From the cell containing the given text, extract its center point as [x, y] coordinate. 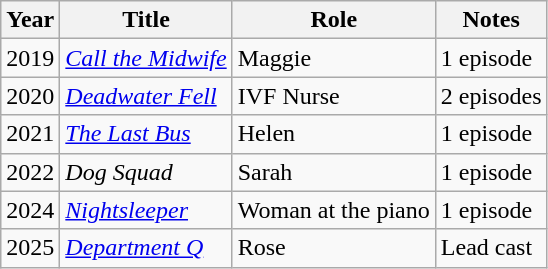
Notes [491, 20]
Title [146, 20]
Sarah [334, 172]
Deadwater Fell [146, 96]
2021 [30, 134]
Year [30, 20]
2019 [30, 58]
2024 [30, 210]
Rose [334, 248]
Lead cast [491, 248]
IVF Nurse [334, 96]
2025 [30, 248]
Call the Midwife [146, 58]
Role [334, 20]
Department Q [146, 248]
Maggie [334, 58]
2022 [30, 172]
Woman at the piano [334, 210]
2020 [30, 96]
2 episodes [491, 96]
Nightsleeper [146, 210]
Dog Squad [146, 172]
The Last Bus [146, 134]
Helen [334, 134]
